Scan for the cell matching the given text and deliver its (x, y) coordinate at center. 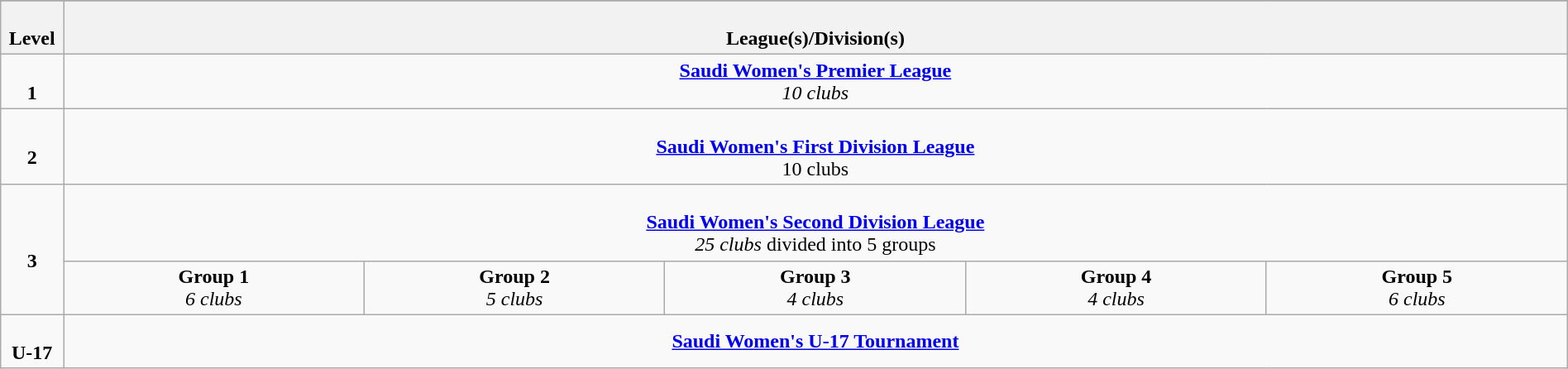
League(s)/Division(s) (815, 28)
Group 5 6 clubs (1417, 288)
Saudi Women's Premier League10 clubs (815, 81)
Saudi Women's Second Division League25 clubs divided into 5 groups (815, 223)
Group 4 4 clubs (1116, 288)
1 (32, 81)
3 (32, 250)
Level (32, 28)
U-17 (32, 341)
Saudi Women's First Division League10 clubs (815, 146)
Group 2 5 clubs (514, 288)
Saudi Women's U-17 Tournament (815, 341)
2 (32, 146)
Group 3 4 clubs (815, 288)
Group 1 6 clubs (214, 288)
